Detect which cell encompasses the target text, then output its [x, y] center coordinate. 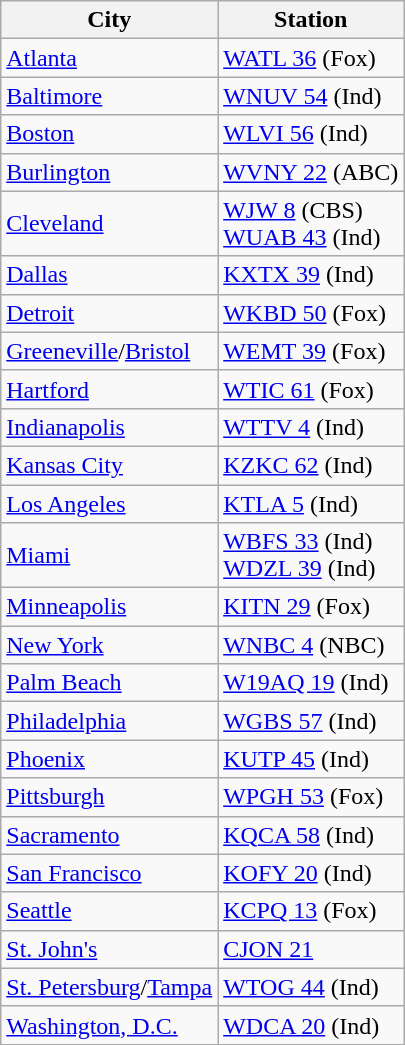
KOFY 20 (Ind) [311, 873]
KQCA 58 (Ind) [311, 835]
Station [311, 20]
W19AQ 19 (Ind) [311, 683]
Hartford [110, 389]
Seattle [110, 911]
Detroit [110, 313]
Boston [110, 134]
WLVI 56 (Ind) [311, 134]
St. Petersburg/Tampa [110, 987]
WNUV 54 (Ind) [311, 96]
KXTX 39 (Ind) [311, 275]
St. John's [110, 949]
WTIC 61 (Fox) [311, 389]
KZKC 62 (Ind) [311, 465]
Washington, D.C. [110, 1025]
WNBC 4 (NBC) [311, 645]
WBFS 33 (Ind)WDZL 39 (Ind) [311, 556]
WEMT 39 (Fox) [311, 351]
San Francisco [110, 873]
Pittsburgh [110, 797]
Greeneville/Bristol [110, 351]
WGBS 57 (Ind) [311, 721]
WTTV 4 (Ind) [311, 427]
Atlanta [110, 58]
Miami [110, 556]
WJW 8 (CBS)WUAB 43 (Ind) [311, 224]
Los Angeles [110, 503]
Phoenix [110, 759]
WATL 36 (Fox) [311, 58]
KITN 29 (Fox) [311, 607]
Philadelphia [110, 721]
CJON 21 [311, 949]
KTLA 5 (Ind) [311, 503]
Indianapolis [110, 427]
Kansas City [110, 465]
City [110, 20]
Cleveland [110, 224]
Palm Beach [110, 683]
Minneapolis [110, 607]
WDCA 20 (Ind) [311, 1025]
WTOG 44 (Ind) [311, 987]
New York [110, 645]
WVNY 22 (ABC) [311, 172]
KUTP 45 (Ind) [311, 759]
Burlington [110, 172]
Sacramento [110, 835]
WPGH 53 (Fox) [311, 797]
WKBD 50 (Fox) [311, 313]
Baltimore [110, 96]
Dallas [110, 275]
KCPQ 13 (Fox) [311, 911]
